Output the (x, y) coordinate of the center of the cell containing the given text.  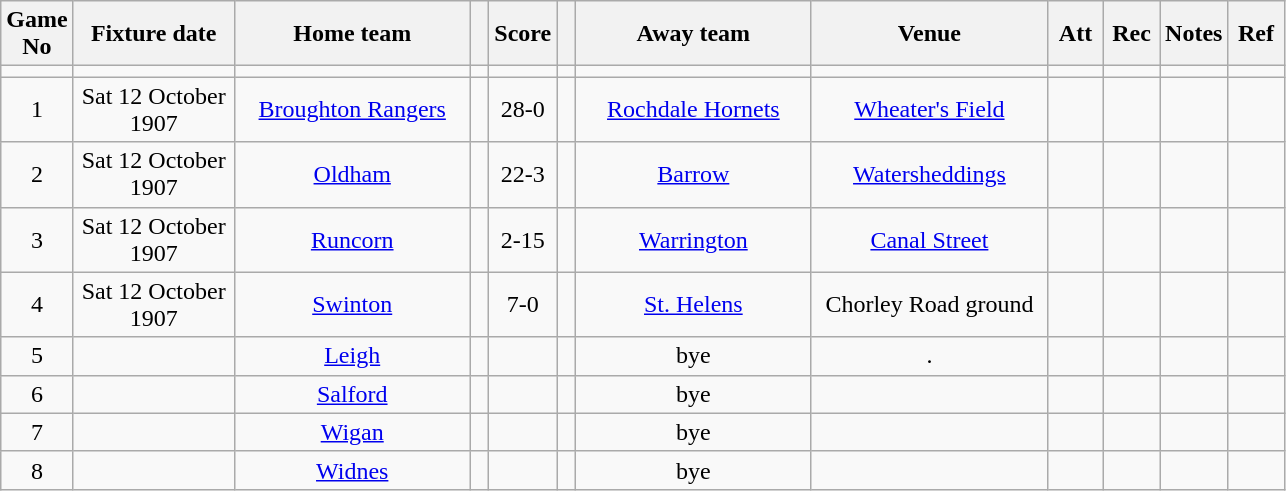
8 (37, 470)
Wigan (352, 432)
Wheater's Field (929, 110)
Venue (929, 34)
5 (37, 356)
Barrow (693, 174)
Rochdale Hornets (693, 110)
28-0 (523, 110)
2-15 (523, 240)
Chorley Road ground (929, 304)
Watersheddings (929, 174)
6 (37, 394)
St. Helens (693, 304)
Score (523, 34)
Warrington (693, 240)
4 (37, 304)
7 (37, 432)
Salford (352, 394)
Notes (1194, 34)
7-0 (523, 304)
22-3 (523, 174)
Away team (693, 34)
Rec (1132, 34)
3 (37, 240)
1 (37, 110)
Game No (37, 34)
Fixture date (154, 34)
Broughton Rangers (352, 110)
Canal Street (929, 240)
. (929, 356)
Runcorn (352, 240)
Oldham (352, 174)
Home team (352, 34)
Ref (1256, 34)
Swinton (352, 304)
2 (37, 174)
Widnes (352, 470)
Leigh (352, 356)
Att (1075, 34)
